Capture the cell that displays the provided text and extract its (x, y) central coordinate. 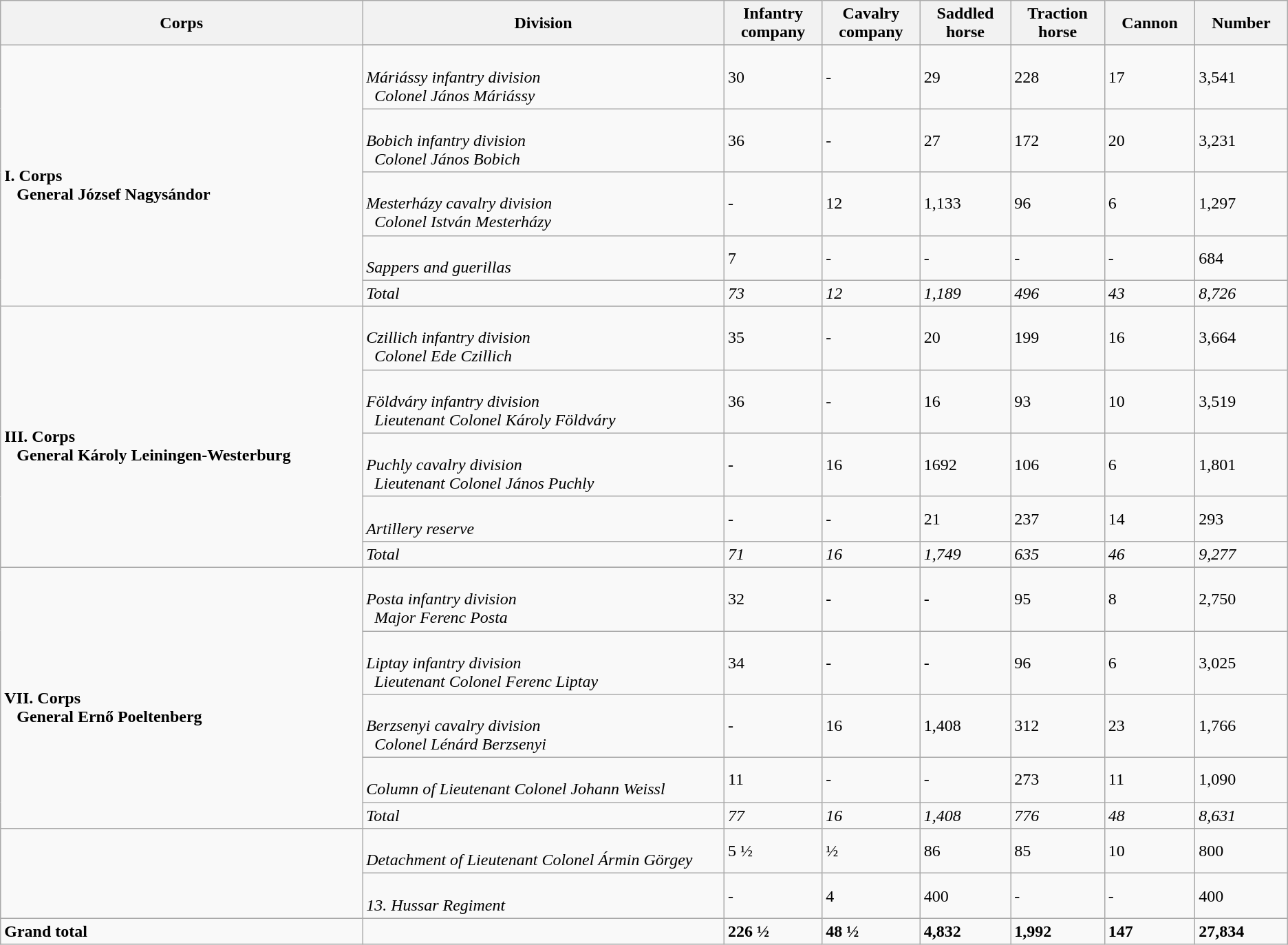
43 (1149, 293)
29 (965, 77)
Mesterházy cavalry division Colonel István Mesterházy (544, 204)
1,090 (1241, 781)
Infantry company (773, 23)
3,519 (1241, 401)
3,231 (1241, 140)
1,766 (1241, 726)
Bobich infantry division Colonel János Bobich (544, 140)
3,664 (1241, 338)
Földváry infantry division Lieutenant Colonel Károly Földváry (544, 401)
4 (871, 896)
VII. Corps General Ernő Poeltenberg (182, 698)
293 (1241, 519)
86 (965, 851)
23 (1149, 726)
106 (1058, 465)
172 (1058, 140)
3,025 (1241, 662)
4,832 (965, 931)
17 (1149, 77)
27 (965, 140)
Sappers and guerillas (544, 257)
1,801 (1241, 465)
8 (1149, 599)
Division (544, 23)
Cannon (1149, 23)
1,749 (965, 554)
48 (1149, 816)
226 ½ (773, 931)
800 (1241, 851)
1,297 (1241, 204)
237 (1058, 519)
684 (1241, 257)
Máriássy infantry division Colonel János Máriássy (544, 77)
776 (1058, 816)
1692 (965, 465)
46 (1149, 554)
2,750 (1241, 599)
30 (773, 77)
Traction horse (1058, 23)
27,834 (1241, 931)
I. Corps General József Nagysándor (182, 176)
Column of Lieutenant Colonel Johann Weissl (544, 781)
1,133 (965, 204)
8,726 (1241, 293)
III. Corps General Károly Leiningen-Westerburg (182, 436)
½ (871, 851)
95 (1058, 599)
77 (773, 816)
48 ½ (871, 931)
32 (773, 599)
8,631 (1241, 816)
Posta infantry division Major Ferenc Posta (544, 599)
Liptay infantry division Lieutenant Colonel Ferenc Liptay (544, 662)
1,992 (1058, 931)
635 (1058, 554)
496 (1058, 293)
Saddled horse (965, 23)
3,541 (1241, 77)
273 (1058, 781)
Number (1241, 23)
13. Hussar Regiment (544, 896)
Grand total (182, 931)
5 ½ (773, 851)
Czillich infantry division Colonel Ede Czillich (544, 338)
35 (773, 338)
Cavalry company (871, 23)
14 (1149, 519)
Berzsenyi cavalry division Colonel Lénárd Berzsenyi (544, 726)
73 (773, 293)
7 (773, 257)
9,277 (1241, 554)
Artillery reserve (544, 519)
71 (773, 554)
93 (1058, 401)
Corps (182, 23)
21 (965, 519)
147 (1149, 931)
Detachment of Lieutenant Colonel Ármin Görgey (544, 851)
1,189 (965, 293)
312 (1058, 726)
199 (1058, 338)
Puchly cavalry division Lieutenant Colonel János Puchly (544, 465)
34 (773, 662)
85 (1058, 851)
228 (1058, 77)
